Detect which cell encompasses the target text, then output its (x, y) center coordinate. 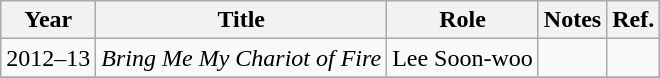
Ref. (634, 20)
Lee Soon-woo (463, 58)
Bring Me My Chariot of Fire (242, 58)
2012–13 (48, 58)
Title (242, 20)
Role (463, 20)
Year (48, 20)
Notes (572, 20)
